Provide the [X, Y] coordinate of the cell's center where the given text is located.  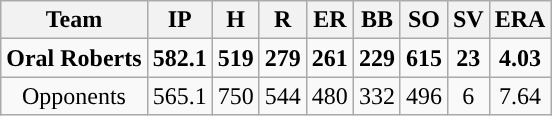
229 [376, 58]
4.03 [520, 58]
615 [424, 58]
279 [282, 58]
519 [236, 58]
IP [180, 20]
SV [468, 20]
480 [330, 96]
582.1 [180, 58]
ERA [520, 20]
Opponents [74, 96]
H [236, 20]
496 [424, 96]
Team [74, 20]
261 [330, 58]
R [282, 20]
565.1 [180, 96]
23 [468, 58]
Oral Roberts [74, 58]
SO [424, 20]
7.64 [520, 96]
6 [468, 96]
ER [330, 20]
544 [282, 96]
332 [376, 96]
750 [236, 96]
BB [376, 20]
